From the cell containing the given text, extract its center point as [x, y] coordinate. 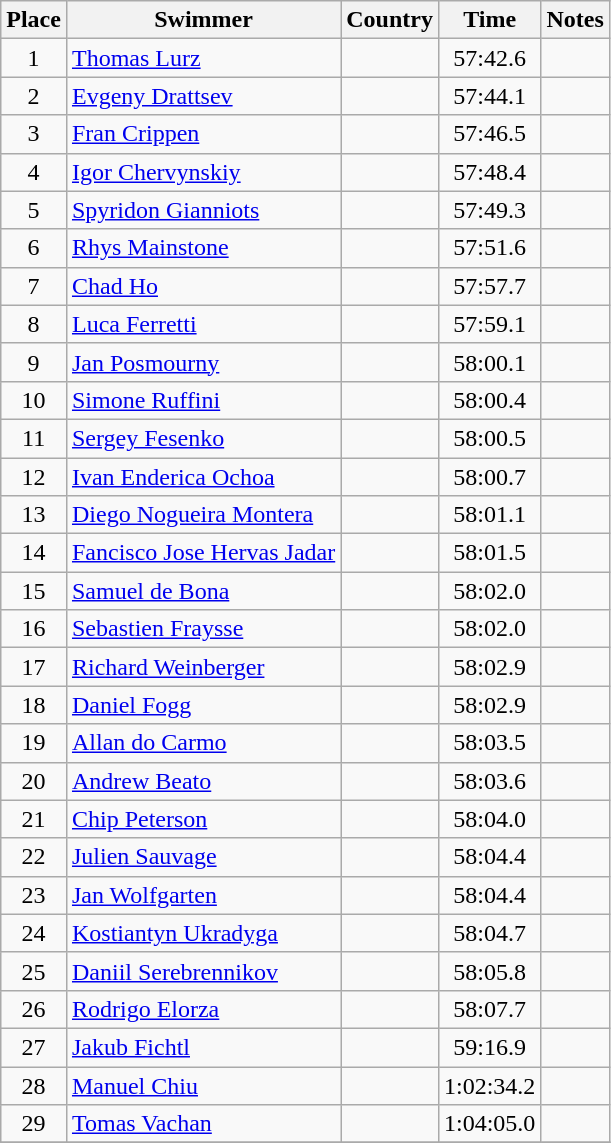
Sebastien Fraysse [203, 629]
58:05.8 [489, 971]
Jakub Fichtl [203, 1047]
1:04:05.0 [489, 1124]
14 [34, 553]
Rhys Mainstone [203, 248]
Fran Crippen [203, 134]
57:59.1 [489, 324]
Diego Nogueira Montera [203, 515]
Andrew Beato [203, 781]
58:00.1 [489, 362]
Daniil Serebrennikov [203, 971]
27 [34, 1047]
57:42.6 [489, 58]
57:49.3 [489, 210]
Jan Posmourny [203, 362]
7 [34, 286]
16 [34, 629]
Sergey Fesenko [203, 438]
Place [34, 20]
58:01.5 [489, 553]
18 [34, 705]
57:46.5 [489, 134]
4 [34, 172]
58:01.1 [489, 515]
1:02:34.2 [489, 1085]
58:00.7 [489, 477]
Simone Ruffini [203, 400]
Chip Peterson [203, 819]
Allan do Carmo [203, 743]
11 [34, 438]
21 [34, 819]
Spyridon Gianniots [203, 210]
12 [34, 477]
Fancisco Jose Hervas Jadar [203, 553]
8 [34, 324]
57:44.1 [489, 96]
25 [34, 971]
Country [390, 20]
58:03.6 [489, 781]
Richard Weinberger [203, 667]
Samuel de Bona [203, 591]
Evgeny Drattsev [203, 96]
Notes [575, 20]
9 [34, 362]
19 [34, 743]
Daniel Fogg [203, 705]
Ivan Enderica Ochoa [203, 477]
10 [34, 400]
Swimmer [203, 20]
26 [34, 1009]
Igor Chervynskiy [203, 172]
22 [34, 857]
57:57.7 [489, 286]
17 [34, 667]
Thomas Lurz [203, 58]
Tomas Vachan [203, 1124]
57:51.6 [489, 248]
3 [34, 134]
58:04.7 [489, 933]
23 [34, 895]
57:48.4 [489, 172]
29 [34, 1124]
Luca Ferretti [203, 324]
58:07.7 [489, 1009]
58:00.4 [489, 400]
59:16.9 [489, 1047]
Time [489, 20]
1 [34, 58]
6 [34, 248]
58:04.0 [489, 819]
Rodrigo Elorza [203, 1009]
Kostiantyn Ukradyga [203, 933]
Julien Sauvage [203, 857]
15 [34, 591]
Chad Ho [203, 286]
2 [34, 96]
5 [34, 210]
13 [34, 515]
24 [34, 933]
Jan Wolfgarten [203, 895]
20 [34, 781]
28 [34, 1085]
58:03.5 [489, 743]
Manuel Chiu [203, 1085]
58:00.5 [489, 438]
